Capture the cell that displays the provided text and extract its (x, y) central coordinate. 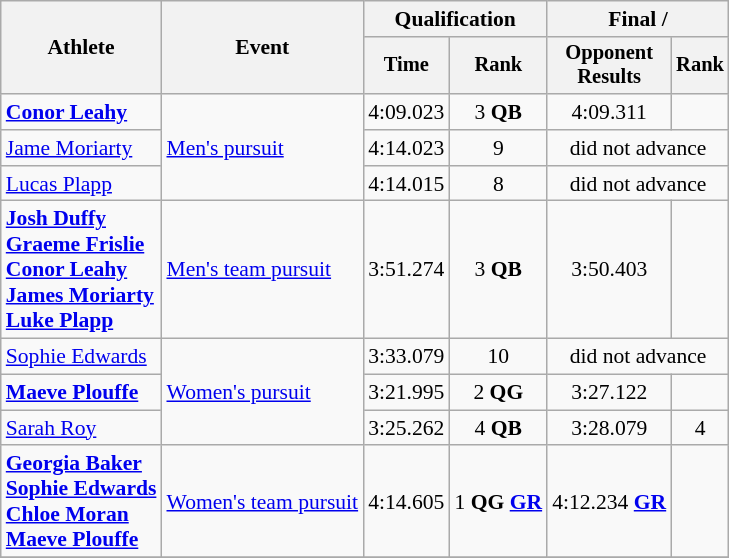
Final / (638, 19)
9 (498, 148)
4:09.311 (609, 112)
3:21.995 (406, 393)
4:14.023 (406, 148)
Sarah Roy (82, 428)
3:25.262 (406, 428)
4:14.015 (406, 184)
Lucas Plapp (82, 184)
10 (498, 357)
Sophie Edwards (82, 357)
Conor Leahy (82, 112)
3:51.274 (406, 270)
1 QG GR (498, 502)
4:14.605 (406, 502)
Maeve Plouffe (82, 393)
4:09.023 (406, 112)
8 (498, 184)
Time (406, 66)
4:12.234 GR (609, 502)
Athlete (82, 48)
3:50.403 (609, 270)
OpponentResults (609, 66)
4 QB (498, 428)
4 (700, 428)
Women's pursuit (262, 392)
Georgia Baker Sophie Edwards Chloe Moran Maeve Plouffe (82, 502)
Jame Moriarty (82, 148)
Men's pursuit (262, 148)
Josh Duffy Graeme Frislie Conor Leahy James Moriarty Luke Plapp (82, 270)
Women's team pursuit (262, 502)
Qualification (455, 19)
3:28.079 (609, 428)
Event (262, 48)
2 QG (498, 393)
Men's team pursuit (262, 270)
3:27.122 (609, 393)
3:33.079 (406, 357)
